Search for the cell housing the specified text and yield its (x, y) center coordinate. 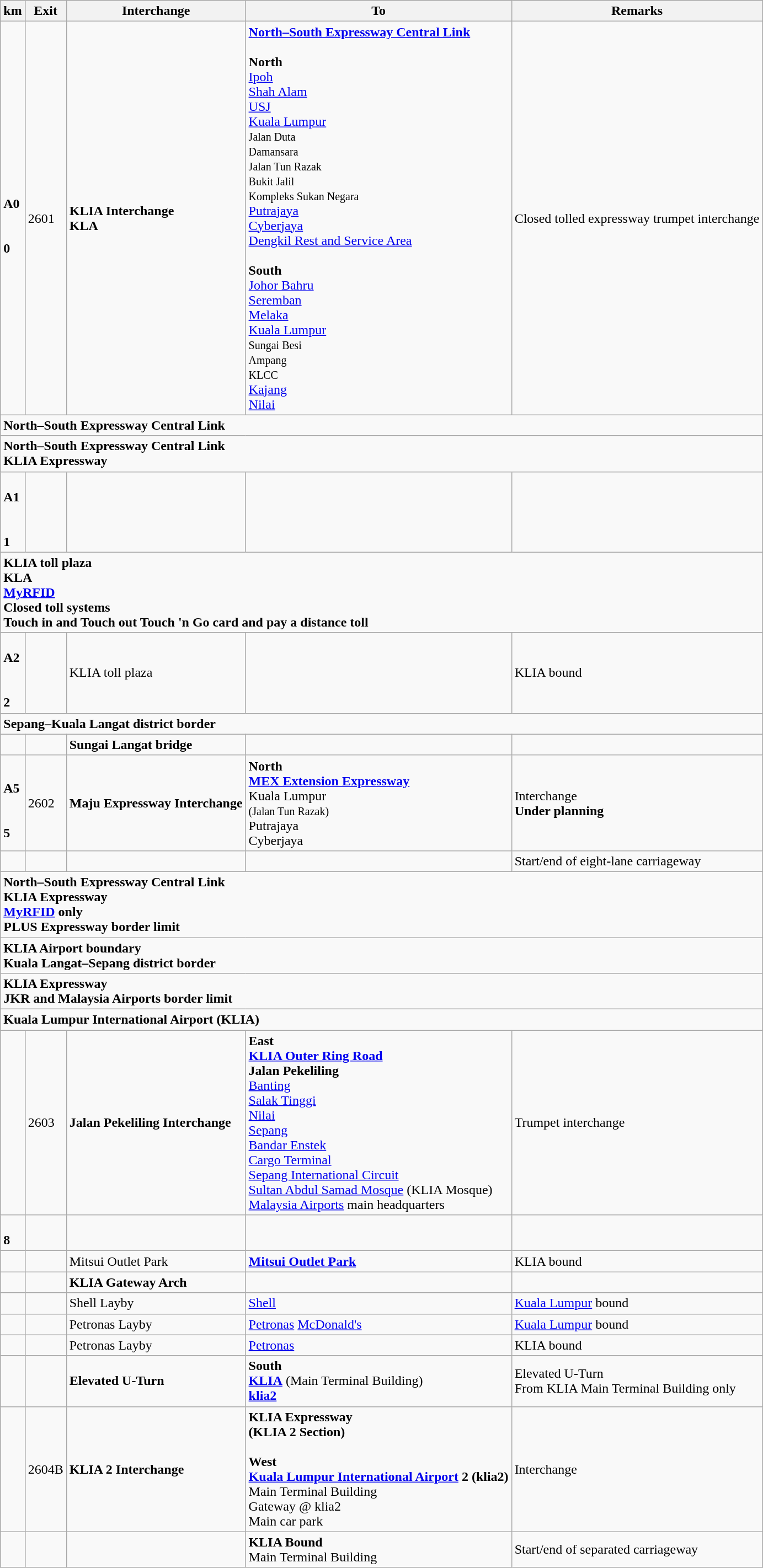
KLIA 2 Interchange (156, 1469)
Remarks (637, 11)
To (378, 11)
South KLIA (Main Terminal Building) klia2 (378, 1381)
Shell Layby (156, 1303)
Sepang–Kuala Langat district border (382, 724)
North–South Expressway Central Link KLIA Expressway (382, 453)
Closed tolled expressway trumpet interchange (637, 218)
Shell (378, 1303)
A22 (13, 673)
A11 (13, 512)
Petronas (378, 1345)
2604B (45, 1469)
Trumpet interchange (637, 1123)
KLIA BoundMain Terminal Building (378, 1550)
Sungai Langat bridge (156, 745)
KLIA InterchangeKLA (156, 218)
2601 (45, 218)
A55 (13, 803)
Kuala Lumpur International Airport (KLIA) (382, 1020)
North–South Expressway Central Link (382, 425)
Maju Expressway Interchange (156, 803)
Exit (45, 11)
Start/end of separated carriageway (637, 1550)
Elevated U-TurnFrom KLIA Main Terminal Building only (637, 1381)
KLIA Expressway JKR and Malaysia Airports border limit (382, 992)
KLIA toll plaza (156, 673)
km (13, 11)
Start/end of eight-lane carriageway (637, 861)
Elevated U-Turn (156, 1381)
A00 (13, 218)
KLIA toll plazaKLA MyRFID Closed toll systemsTouch in and Touch out Touch 'n Go card and pay a distance toll (382, 592)
North–South Expressway Central Link KLIA Expressway MyRFID only PLUS Expressway border limit (382, 905)
2602 (45, 803)
Petronas McDonald's (378, 1324)
Jalan Pekeliling Interchange (156, 1123)
2603 (45, 1123)
North MEX Extension ExpresswayKuala Lumpur(Jalan Tun Razak)PutrajayaCyberjaya (378, 803)
8 (13, 1233)
KLIA Expressway(KLIA 2 Section)WestKuala Lumpur International Airport 2 (klia2) Main Terminal BuildingGateway @ klia2 Main car park (378, 1469)
InterchangeUnder planning (637, 803)
KLIA Airport boundaryKuala Langat–Sepang district border (382, 955)
KLIA Gateway Arch (156, 1282)
